From the cell containing the given text, extract its center point as (X, Y) coordinate. 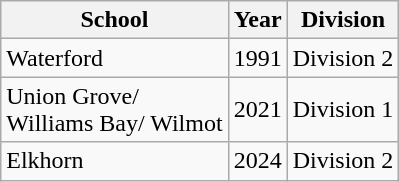
2024 (258, 161)
Union Grove/Williams Bay/ Wilmot (114, 110)
Waterford (114, 58)
Division (343, 20)
Year (258, 20)
Elkhorn (114, 161)
2021 (258, 110)
1991 (258, 58)
Division 1 (343, 110)
School (114, 20)
